Return (X, Y) of the center of cell containing provided text 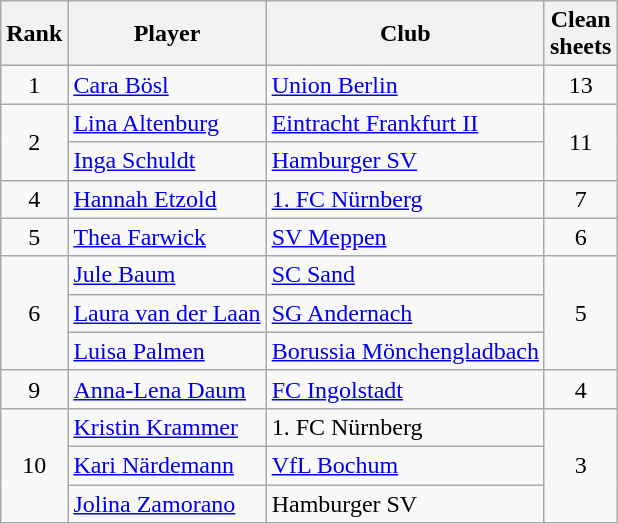
Jolina Zamorano (167, 503)
Jule Baum (167, 275)
Player (167, 34)
Lina Altenburg (167, 123)
Inga Schuldt (167, 161)
Cara Bösl (167, 85)
Luisa Palmen (167, 351)
11 (580, 142)
FC Ingolstadt (405, 389)
Union Berlin (405, 85)
1 (34, 85)
Club (405, 34)
Cleansheets (580, 34)
10 (34, 465)
9 (34, 389)
Hannah Etzold (167, 199)
Eintracht Frankfurt II (405, 123)
VfL Bochum (405, 465)
SV Meppen (405, 237)
3 (580, 465)
Anna-Lena Daum (167, 389)
Rank (34, 34)
7 (580, 199)
Thea Farwick (167, 237)
Kristin Krammer (167, 427)
Borussia Mönchengladbach (405, 351)
2 (34, 142)
SG Andernach (405, 313)
Laura van der Laan (167, 313)
SC Sand (405, 275)
Kari Närdemann (167, 465)
13 (580, 85)
